Detect which cell encompasses the target text, then output its (x, y) center coordinate. 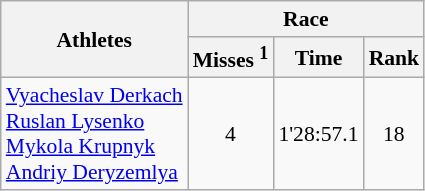
Athletes (94, 40)
Vyacheslav DerkachRuslan LysenkoMykola KrupnykAndriy Deryzemlya (94, 134)
18 (394, 134)
1'28:57.1 (318, 134)
4 (231, 134)
Misses 1 (231, 58)
Rank (394, 58)
Time (318, 58)
Race (306, 19)
